Capture the cell that displays the provided text and extract its (x, y) central coordinate. 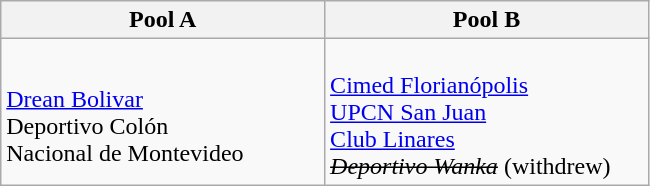
Cimed Florianópolis UPCN San Juan Club Linares Deportivo Wanka (withdrew) (487, 112)
Pool A (163, 20)
Pool B (487, 20)
Drean Bolivar Deportivo Colón Nacional de Montevideo (163, 112)
